From the cell containing the given text, extract its center point as [x, y] coordinate. 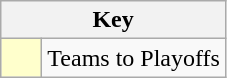
Key [114, 20]
Teams to Playoffs [134, 58]
